Output the (X, Y) coordinate of the center of the cell containing the given text.  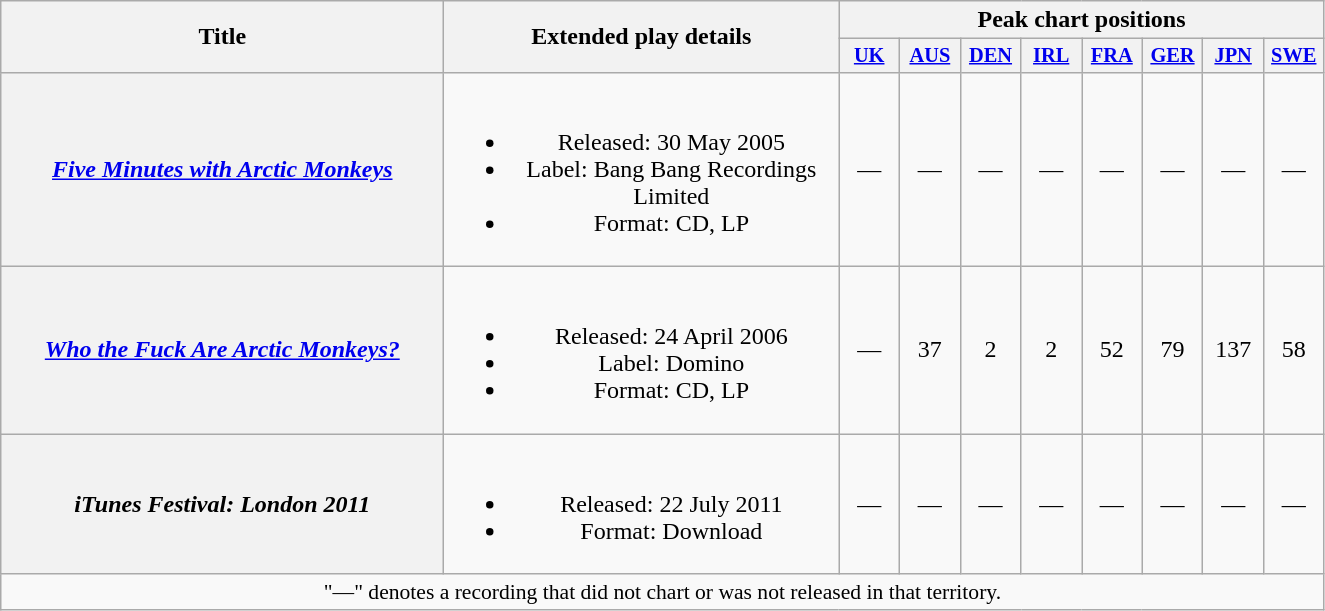
58 (1294, 350)
UK (870, 56)
137 (1234, 350)
Extended play details (642, 37)
Five Minutes with Arctic Monkeys (222, 169)
DEN (990, 56)
Peak chart positions (1082, 20)
"—" denotes a recording that did not chart or was not released in that territory. (662, 592)
Released: 24 April 2006Label: DominoFormat: CD, LP (642, 350)
iTunes Festival: London 2011 (222, 504)
FRA (1112, 56)
JPN (1234, 56)
IRL (1052, 56)
Who the Fuck Are Arctic Monkeys? (222, 350)
Released: 22 July 2011Format: Download (642, 504)
AUS (930, 56)
GER (1172, 56)
Title (222, 37)
37 (930, 350)
52 (1112, 350)
SWE (1294, 56)
Released: 30 May 2005Label: Bang Bang Recordings LimitedFormat: CD, LP (642, 169)
79 (1172, 350)
